Return the [X, Y] coordinate for the center point of the cell that contains the specified text.  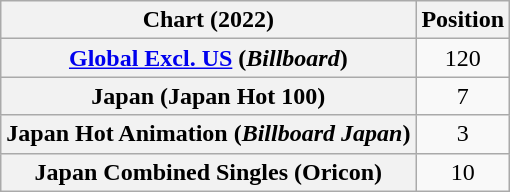
Global Excl. US (Billboard) [208, 58]
120 [463, 58]
Position [463, 20]
Chart (2022) [208, 20]
Japan Combined Singles (Oricon) [208, 172]
Japan (Japan Hot 100) [208, 96]
3 [463, 134]
7 [463, 96]
Japan Hot Animation (Billboard Japan) [208, 134]
10 [463, 172]
